Provide the (x, y) coordinate of the cell's center where the given text is located.  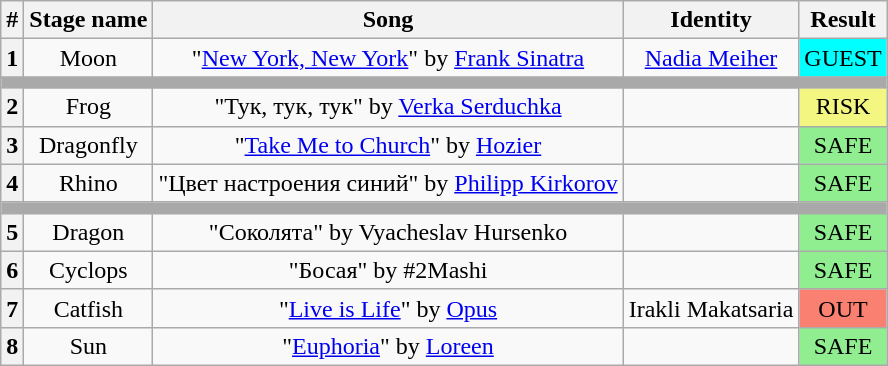
"Euphoria" by Loreen (388, 346)
"Take Me to Church" by Hozier (388, 145)
Identity (711, 20)
Irakli Makatsaria (711, 308)
Sun (88, 346)
Stage name (88, 20)
7 (12, 308)
Nadia Meiher (711, 58)
"Live is Life" by Opus (388, 308)
5 (12, 232)
"Цвет настроения синий" by Philipp Kirkorov (388, 183)
Rhino (88, 183)
Song (388, 20)
"Соколята" by Vyacheslav Hursenko (388, 232)
Catfish (88, 308)
1 (12, 58)
8 (12, 346)
"New York, New York" by Frank Sinatra (388, 58)
# (12, 20)
"Босая" by #2Mashi (388, 270)
3 (12, 145)
Dragonfly (88, 145)
Moon (88, 58)
GUEST (843, 58)
Result (843, 20)
Frog (88, 107)
6 (12, 270)
Cyclops (88, 270)
"Тук, тук, тук" by Verka Serduchka (388, 107)
2 (12, 107)
RISK (843, 107)
4 (12, 183)
Dragon (88, 232)
OUT (843, 308)
